Provide the (x, y) coordinate of the cell's center where the given text is located.  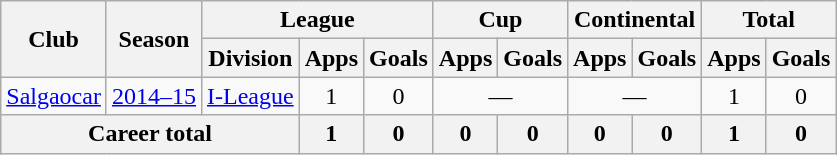
Cup (500, 20)
Club (54, 39)
Career total (150, 134)
2014–15 (154, 96)
Salgaocar (54, 96)
Continental (635, 20)
League (317, 20)
Total (769, 20)
Division (250, 58)
I-League (250, 96)
Season (154, 39)
